Identify which cell holds the provided text, then report its [X, Y] central coordinate. 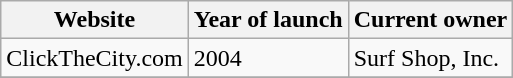
Website [94, 20]
Year of launch [268, 20]
Surf Shop, Inc. [430, 58]
Current owner [430, 20]
ClickTheCity.com [94, 58]
2004 [268, 58]
